Return [X, Y] of the center of cell containing provided text 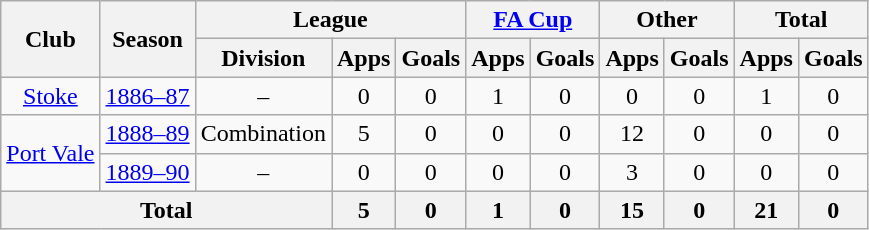
FA Cup [533, 20]
League [330, 20]
1886–87 [148, 96]
Stoke [50, 96]
Combination [263, 134]
Season [148, 39]
Other [667, 20]
Division [263, 58]
1888–89 [148, 134]
15 [632, 210]
1889–90 [148, 172]
21 [766, 210]
Port Vale [50, 153]
12 [632, 134]
3 [632, 172]
Club [50, 39]
